For the text-containing cell, return its midpoint in [x, y] coordinate format. 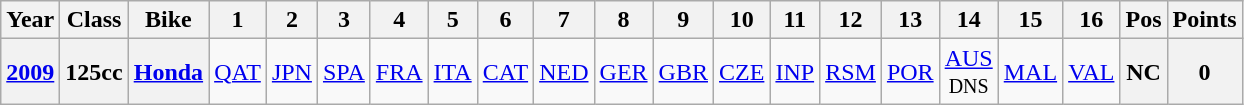
125cc [94, 72]
GER [624, 72]
1 [238, 20]
8 [624, 20]
9 [683, 20]
15 [1030, 20]
12 [851, 20]
16 [1092, 20]
FRA [399, 72]
RSM [851, 72]
MAL [1030, 72]
13 [910, 20]
VAL [1092, 72]
Year [30, 20]
SPA [344, 72]
POR [910, 72]
GBR [683, 72]
CZE [742, 72]
2009 [30, 72]
NC [1144, 72]
JPN [292, 72]
AUSDNS [968, 72]
5 [452, 20]
Pos [1144, 20]
CAT [505, 72]
Honda [168, 72]
7 [564, 20]
QAT [238, 72]
NED [564, 72]
Bike [168, 20]
11 [795, 20]
14 [968, 20]
4 [399, 20]
Class [94, 20]
ITA [452, 72]
3 [344, 20]
10 [742, 20]
INP [795, 72]
Points [1204, 20]
0 [1204, 72]
6 [505, 20]
2 [292, 20]
